Detect which cell encompasses the target text, then output its [X, Y] center coordinate. 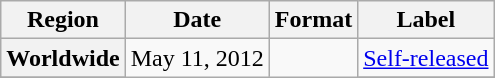
Self-released [426, 58]
Date [197, 20]
Worldwide [63, 58]
Region [63, 20]
Label [426, 20]
Format [313, 20]
May 11, 2012 [197, 58]
